Extract the [x, y] coordinate from the center of the cell holding the provided text.  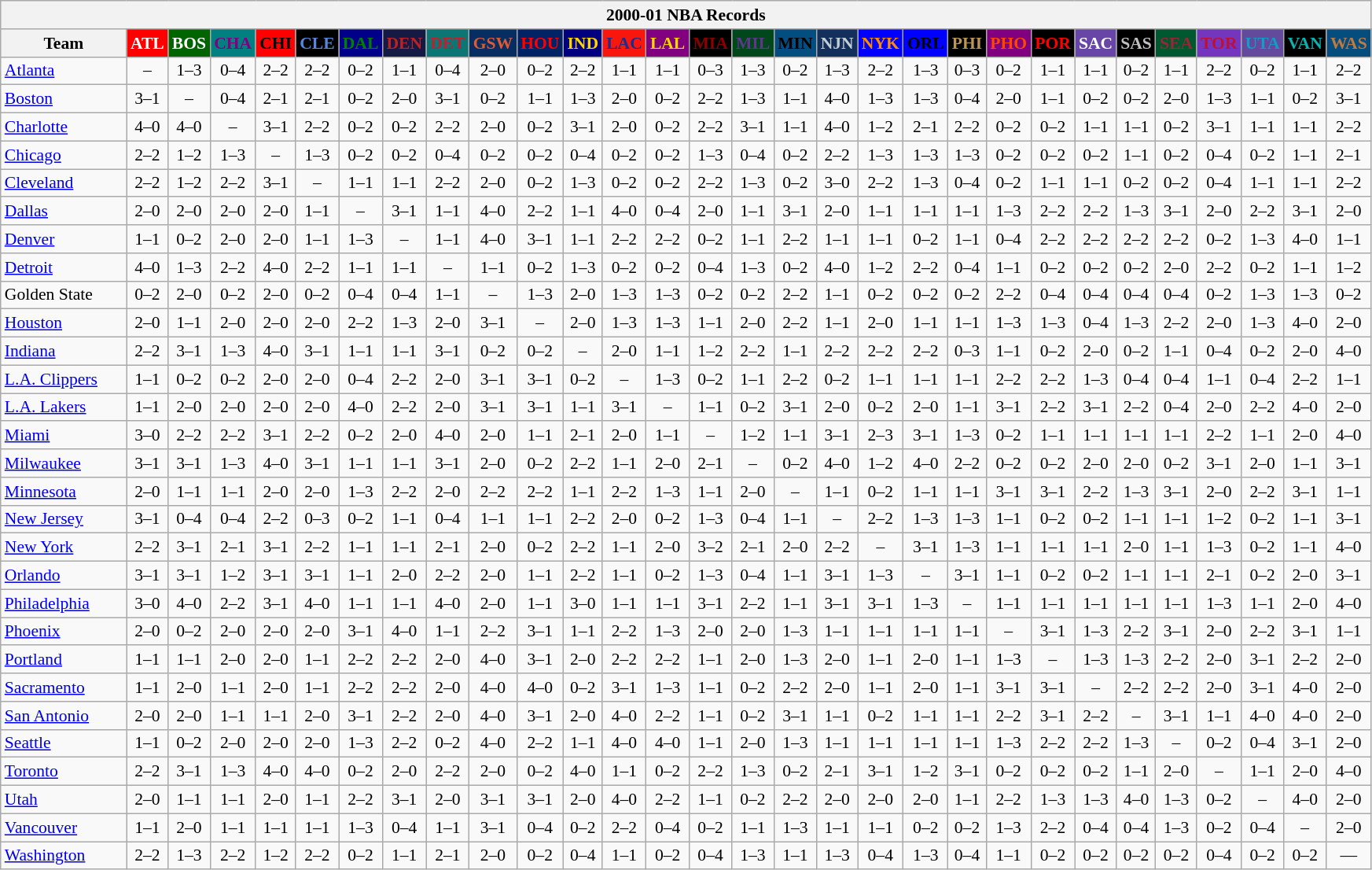
Vancouver [64, 828]
SEA [1176, 43]
NJN [837, 43]
Boston [64, 99]
Phoenix [64, 632]
NYK [881, 43]
Denver [64, 239]
Charlotte [64, 127]
GSW [494, 43]
Sacramento [64, 688]
IND [583, 43]
Seattle [64, 743]
WAS [1349, 43]
Cleveland [64, 183]
New York [64, 547]
CLE [318, 43]
ATL [148, 43]
POR [1053, 43]
TOR [1219, 43]
DAL [361, 43]
HOU [539, 43]
DET [448, 43]
DEN [404, 43]
LAC [624, 43]
Atlanta [64, 71]
CHA [233, 43]
Orlando [64, 576]
Minnesota [64, 492]
— [1349, 856]
Indiana [64, 352]
PHI [967, 43]
Dallas [64, 212]
LAL [668, 43]
MIL [753, 43]
L.A. Clippers [64, 379]
SAS [1136, 43]
Portland [64, 660]
SAC [1096, 43]
New Jersey [64, 519]
CHI [275, 43]
UTA [1263, 43]
Utah [64, 800]
L.A. Lakers [64, 407]
2–3 [881, 436]
Philadelphia [64, 603]
Golden State [64, 295]
2000-01 NBA Records [686, 15]
Washington [64, 856]
Detroit [64, 267]
BOS [189, 43]
3–2 [710, 547]
ORL [926, 43]
MIN [795, 43]
Chicago [64, 155]
San Antonio [64, 716]
Milwaukee [64, 463]
Miami [64, 436]
VAN [1305, 43]
MIA [710, 43]
Houston [64, 323]
Toronto [64, 772]
PHO [1008, 43]
Team [64, 43]
